Locate the cell with the specified text and output its (X, Y) center coordinate. 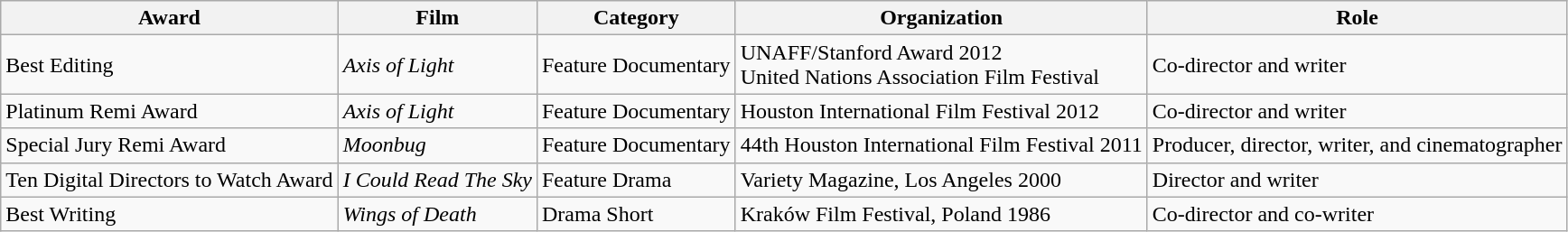
Film (437, 18)
Category (636, 18)
Role (1357, 18)
Platinum Remi Award (170, 111)
Producer, director, writer, and cinematographer (1357, 145)
Organization (941, 18)
Best Writing (170, 214)
I Could Read The Sky (437, 180)
Kraków Film Festival, Poland 1986 (941, 214)
Drama Short (636, 214)
Moonbug (437, 145)
Co-director and co-writer (1357, 214)
Ten Digital Directors to Watch Award (170, 180)
Houston International Film Festival 2012 (941, 111)
Special Jury Remi Award (170, 145)
Best Editing (170, 65)
Wings of Death (437, 214)
UNAFF/Stanford Award 2012United Nations Association Film Festival (941, 65)
Variety Magazine, Los Angeles 2000 (941, 180)
Director and writer (1357, 180)
Feature Drama (636, 180)
44th Houston International Film Festival 2011 (941, 145)
Award (170, 18)
